Search for the cell housing the specified text and yield its (x, y) center coordinate. 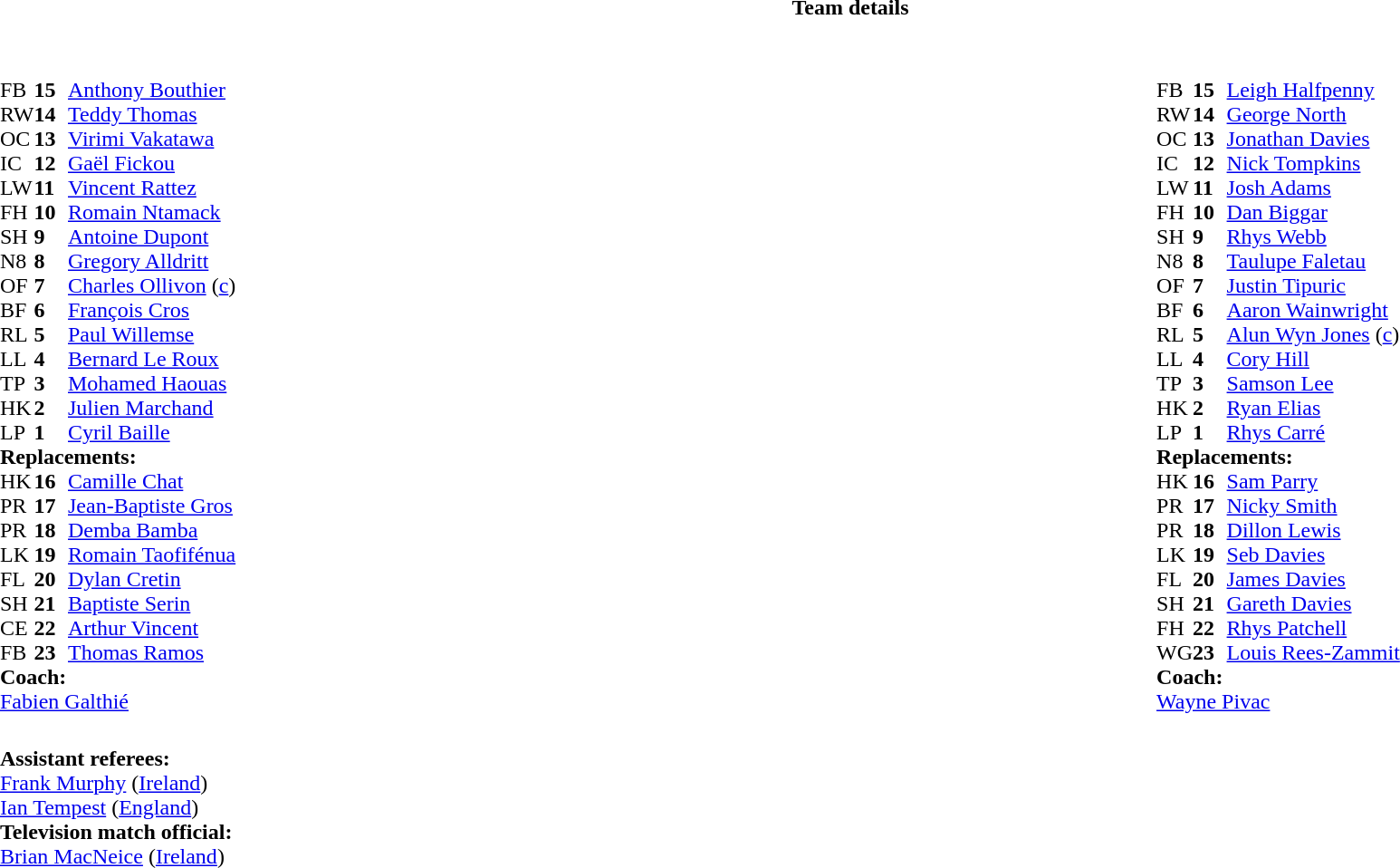
Justin Tipuric (1313, 286)
Ryan Elias (1313, 408)
Jonathan Davies (1313, 140)
Rhys Webb (1313, 237)
Dillon Lewis (1313, 531)
Nick Tompkins (1313, 163)
Mohamed Haouas (152, 384)
Aaron Wainwright (1313, 310)
Camille Chat (152, 482)
Louis Rees-Zammit (1313, 652)
Samson Lee (1313, 384)
Julien Marchand (152, 408)
Dylan Cretin (152, 580)
Wayne Pivac (1279, 701)
Teddy Thomas (152, 114)
Thomas Ramos (152, 652)
Bernard Le Roux (152, 359)
Alun Wyn Jones (c) (1313, 335)
Dan Biggar (1313, 212)
Rhys Carré (1313, 433)
Virimi Vakatawa (152, 140)
Baptiste Serin (152, 603)
Cory Hill (1313, 359)
WG (1175, 652)
Jean-Baptiste Gros (152, 506)
Gregory Alldritt (152, 261)
Arthur Vincent (152, 629)
Demba Bamba (152, 531)
Taulupe Faletau (1313, 261)
Josh Adams (1313, 188)
Gareth Davies (1313, 603)
Rhys Patchell (1313, 629)
Leigh Halfpenny (1313, 91)
Gaël Fickou (152, 163)
Vincent Rattez (152, 188)
George North (1313, 114)
Charles Ollivon (c) (152, 286)
Anthony Bouthier (152, 91)
Sam Parry (1313, 482)
Nicky Smith (1313, 506)
François Cros (152, 310)
Seb Davies (1313, 555)
James Davies (1313, 580)
Romain Taofifénua (152, 555)
Antoine Dupont (152, 237)
Paul Willemse (152, 335)
Cyril Baille (152, 433)
Fabien Galthié (118, 701)
CE (17, 629)
Romain Ntamack (152, 212)
